Capture the cell that displays the provided text and extract its [X, Y] central coordinate. 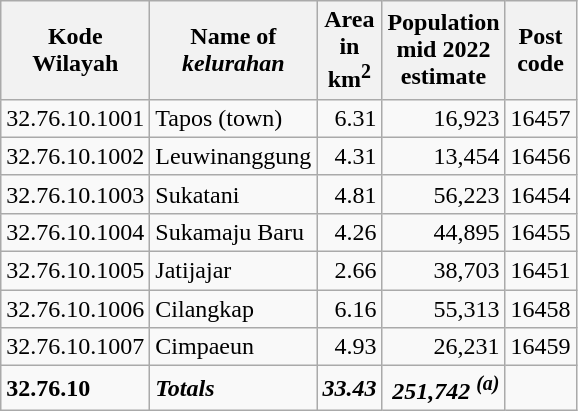
32.76.10.1003 [76, 194]
6.31 [350, 118]
32.76.10.1006 [76, 309]
16457 [540, 118]
16459 [540, 347]
16454 [540, 194]
Leuwinanggung [234, 156]
16458 [540, 309]
4.93 [350, 347]
26,231 [444, 347]
Sukatani [234, 194]
32.76.10.1007 [76, 347]
4.31 [350, 156]
Cimpaeun [234, 347]
16456 [540, 156]
33.43 [350, 388]
32.76.10.1001 [76, 118]
16455 [540, 232]
38,703 [444, 271]
Sukamaju Baru [234, 232]
Jatijajar [234, 271]
Kode Wilayah [76, 50]
44,895 [444, 232]
6.16 [350, 309]
55,313 [444, 309]
13,454 [444, 156]
Postcode [540, 50]
Name of kelurahan [234, 50]
32.76.10 [76, 388]
4.81 [350, 194]
Tapos (town) [234, 118]
16,923 [444, 118]
4.26 [350, 232]
Totals [234, 388]
16451 [540, 271]
2.66 [350, 271]
56,223 [444, 194]
32.76.10.1004 [76, 232]
32.76.10.1005 [76, 271]
Cilangkap [234, 309]
251,742 (a) [444, 388]
Area in km2 [350, 50]
32.76.10.1002 [76, 156]
Populationmid 2022estimate [444, 50]
